Return (X, Y) of the center of cell containing provided text 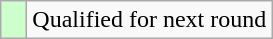
Qualified for next round (150, 20)
